Search for the cell housing the specified text and yield its [X, Y] center coordinate. 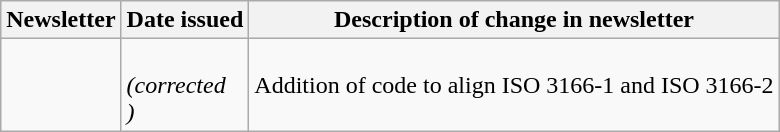
Addition of code to align ISO 3166-1 and ISO 3166-2 [514, 85]
Newsletter [61, 20]
Description of change in newsletter [514, 20]
(corrected ) [185, 85]
Date issued [185, 20]
